Identify which cell holds the provided text, then report its (X, Y) central coordinate. 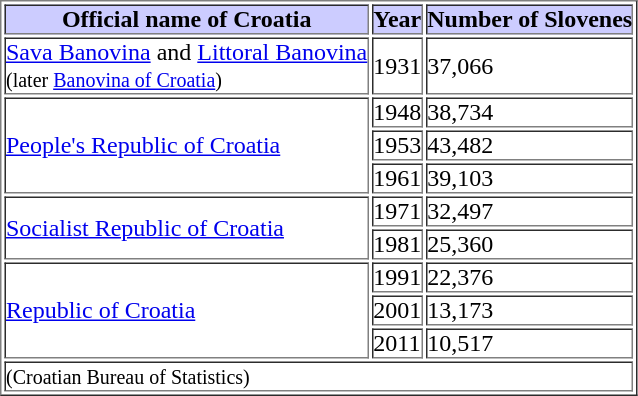
1948 (398, 113)
1971 (398, 211)
People's Republic of Croatia (186, 146)
Official name of Croatia (186, 19)
1991 (398, 277)
43,482 (530, 145)
25,360 (530, 245)
13,173 (530, 311)
1981 (398, 245)
10,517 (530, 343)
39,103 (530, 179)
1931 (398, 66)
2001 (398, 311)
2011 (398, 343)
37,066 (530, 66)
38,734 (530, 113)
Sava Banovina and Littoral Banovina(later Banovina of Croatia) (186, 66)
Socialist Republic of Croatia (186, 228)
22,376 (530, 277)
Number of Slovenes (530, 19)
Republic of Croatia (186, 310)
1961 (398, 179)
(Croatian Bureau of Statistics) (318, 377)
Year (398, 19)
1953 (398, 145)
32,497 (530, 211)
